Return the [X, Y] coordinate for the center point of the cell that contains the specified text.  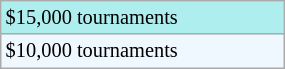
$15,000 tournaments [142, 17]
$10,000 tournaments [142, 51]
